Detect which cell encompasses the target text, then output its [x, y] center coordinate. 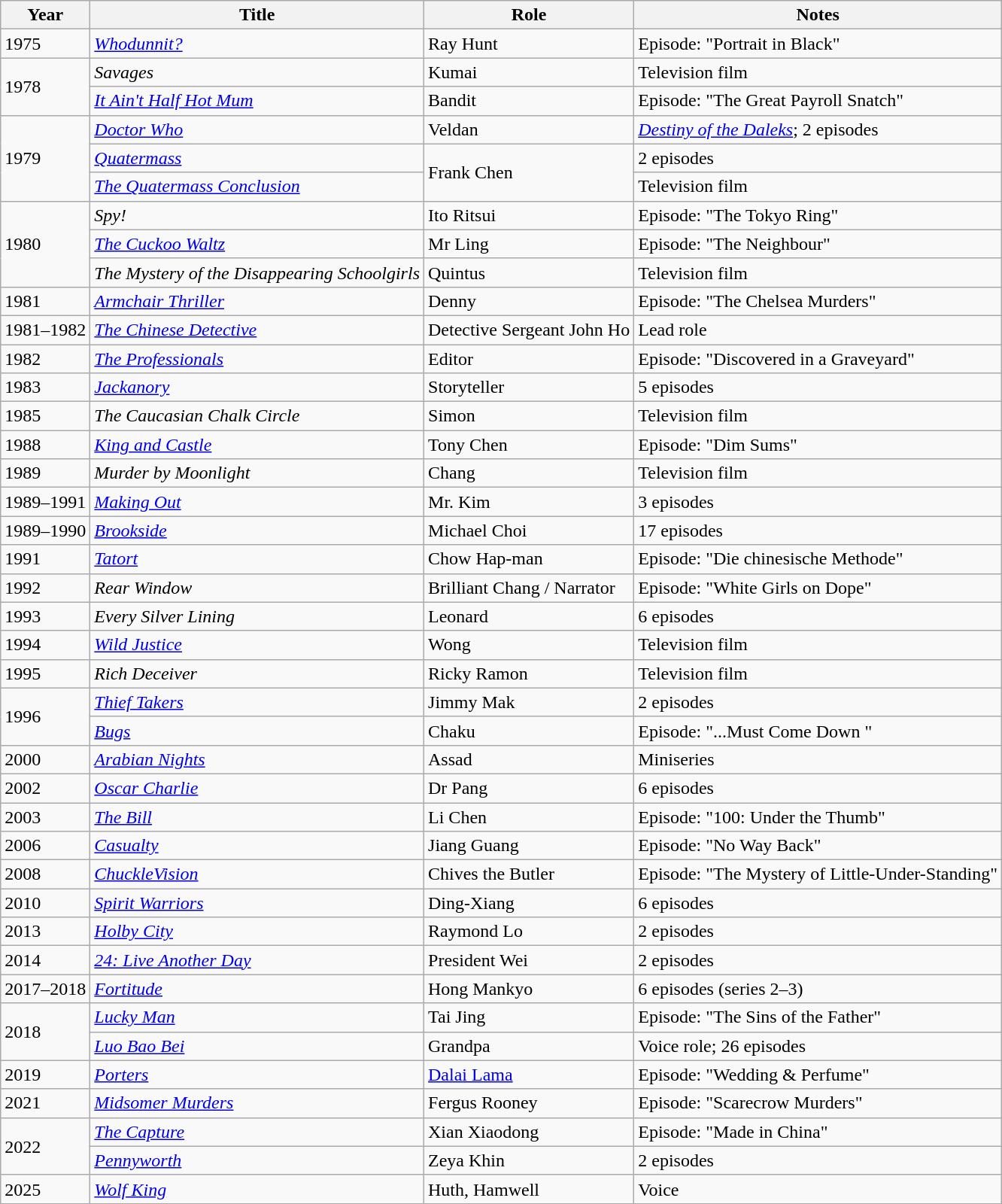
Episode: "The Great Payroll Snatch" [818, 101]
Episode: "No Way Back" [818, 846]
2019 [45, 1075]
1978 [45, 87]
Fortitude [257, 989]
Bugs [257, 731]
Episode: "Scarecrow Murders" [818, 1103]
The Capture [257, 1132]
Ricky Ramon [530, 673]
1989 [45, 473]
2013 [45, 932]
Veldan [530, 129]
Jiang Guang [530, 846]
1983 [45, 388]
Casualty [257, 846]
Zeya Khin [530, 1160]
Voice [818, 1189]
Lead role [818, 330]
17 episodes [818, 531]
Wild Justice [257, 645]
2018 [45, 1032]
The Cuckoo Waltz [257, 244]
Denny [530, 301]
Wolf King [257, 1189]
2021 [45, 1103]
5 episodes [818, 388]
Chang [530, 473]
Simon [530, 416]
Midsomer Murders [257, 1103]
1994 [45, 645]
1981 [45, 301]
Role [530, 15]
1996 [45, 716]
Making Out [257, 502]
Porters [257, 1075]
2017–2018 [45, 989]
Miniseries [818, 759]
1982 [45, 359]
Murder by Moonlight [257, 473]
1980 [45, 244]
The Mystery of the Disappearing Schoolgirls [257, 272]
Editor [530, 359]
Quintus [530, 272]
Hong Mankyo [530, 989]
Storyteller [530, 388]
Raymond Lo [530, 932]
3 episodes [818, 502]
Grandpa [530, 1046]
Holby City [257, 932]
1993 [45, 616]
Spy! [257, 215]
Spirit Warriors [257, 903]
Voice role; 26 episodes [818, 1046]
6 episodes (series 2–3) [818, 989]
Episode: "100: Under the Thumb" [818, 816]
1989–1991 [45, 502]
24: Live Another Day [257, 960]
Thief Takers [257, 702]
Episode: "The Chelsea Murders" [818, 301]
Chaku [530, 731]
1981–1982 [45, 330]
Rich Deceiver [257, 673]
Michael Choi [530, 531]
Huth, Hamwell [530, 1189]
The Caucasian Chalk Circle [257, 416]
Arabian Nights [257, 759]
The Quatermass Conclusion [257, 187]
Mr Ling [530, 244]
2003 [45, 816]
Ray Hunt [530, 44]
Frank Chen [530, 172]
Episode: "...Must Come Down " [818, 731]
1989–1990 [45, 531]
Fergus Rooney [530, 1103]
Ding-Xiang [530, 903]
King and Castle [257, 445]
Episode: "Made in China" [818, 1132]
1992 [45, 588]
Episode: "The Tokyo Ring" [818, 215]
Xian Xiaodong [530, 1132]
Dr Pang [530, 788]
2008 [45, 874]
Armchair Thriller [257, 301]
Tony Chen [530, 445]
Lucky Man [257, 1017]
Bandit [530, 101]
ChuckleVision [257, 874]
Episode: "Wedding & Perfume" [818, 1075]
The Professionals [257, 359]
1995 [45, 673]
1975 [45, 44]
Chives the Butler [530, 874]
Notes [818, 15]
Jackanory [257, 388]
Quatermass [257, 158]
1985 [45, 416]
2006 [45, 846]
2025 [45, 1189]
Episode: "The Sins of the Father" [818, 1017]
Detective Sergeant John Ho [530, 330]
Oscar Charlie [257, 788]
Assad [530, 759]
Every Silver Lining [257, 616]
Tatort [257, 559]
Rear Window [257, 588]
Episode: "White Girls on Dope" [818, 588]
Luo Bao Bei [257, 1046]
Title [257, 15]
Chow Hap-man [530, 559]
1991 [45, 559]
Li Chen [530, 816]
It Ain't Half Hot Mum [257, 101]
Tai Jing [530, 1017]
Wong [530, 645]
Episode: "Die chinesische Methode" [818, 559]
2002 [45, 788]
Episode: "Dim Sums" [818, 445]
President Wei [530, 960]
Jimmy Mak [530, 702]
Pennyworth [257, 1160]
2000 [45, 759]
Whodunnit? [257, 44]
Leonard [530, 616]
1988 [45, 445]
Mr. Kim [530, 502]
Ito Ritsui [530, 215]
Savages [257, 72]
2022 [45, 1146]
1979 [45, 158]
Brookside [257, 531]
Destiny of the Daleks; 2 episodes [818, 129]
Episode: "The Neighbour" [818, 244]
Dalai Lama [530, 1075]
Brilliant Chang / Narrator [530, 588]
Episode: "The Mystery of Little-Under-Standing" [818, 874]
Episode: "Discovered in a Graveyard" [818, 359]
Kumai [530, 72]
2014 [45, 960]
Episode: "Portrait in Black" [818, 44]
2010 [45, 903]
Year [45, 15]
Doctor Who [257, 129]
The Chinese Detective [257, 330]
The Bill [257, 816]
